Capture the cell that displays the provided text and extract its [X, Y] central coordinate. 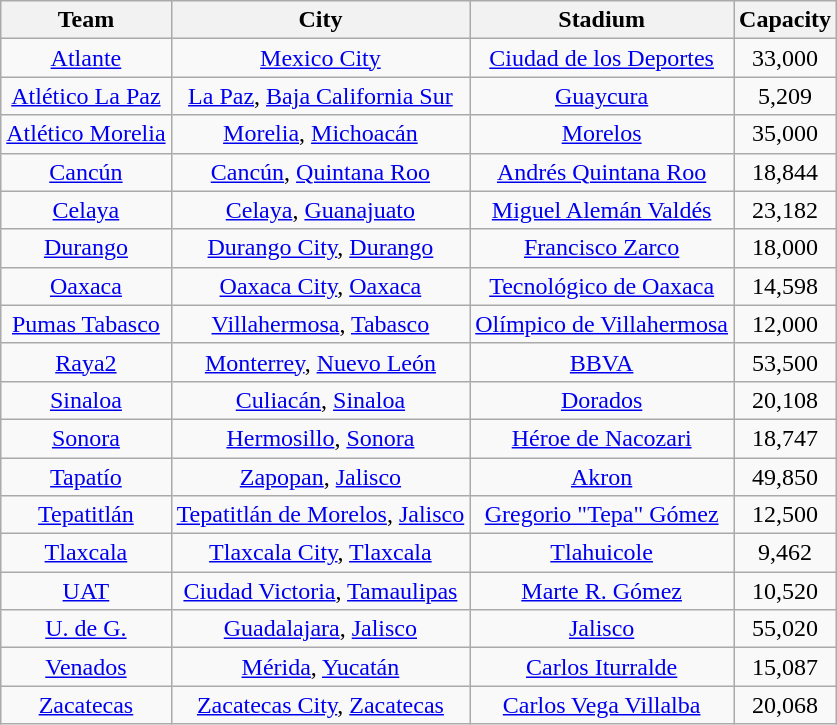
Celaya, Guanajuato [320, 210]
Zacatecas City, Zacatecas [320, 705]
Ciudad Victoria, Tamaulipas [320, 591]
Sinaloa [86, 400]
Venados [86, 667]
Atlético La Paz [86, 96]
Zapopan, Jalisco [320, 477]
Tlahuicole [602, 553]
Pumas Tabasco [86, 324]
Team [86, 20]
20,068 [786, 705]
Guaycura [602, 96]
Monterrey, Nuevo León [320, 362]
55,020 [786, 629]
15,087 [786, 667]
Sonora [86, 438]
Andrés Quintana Roo [602, 172]
City [320, 20]
Cancún [86, 172]
Cancún, Quintana Roo [320, 172]
12,000 [786, 324]
5,209 [786, 96]
Mexico City [320, 58]
Héroe de Nacozari [602, 438]
Villahermosa, Tabasco [320, 324]
UAT [86, 591]
10,520 [786, 591]
Marte R. Gómez [602, 591]
Jalisco [602, 629]
20,108 [786, 400]
12,500 [786, 515]
Tlaxcala City, Tlaxcala [320, 553]
Atlético Morelia [86, 134]
Hermosillo, Sonora [320, 438]
BBVA [602, 362]
U. de G. [86, 629]
Capacity [786, 20]
Gregorio "Tepa" Gómez [602, 515]
Mérida, Yucatán [320, 667]
La Paz, Baja California Sur [320, 96]
23,182 [786, 210]
Oaxaca [86, 286]
53,500 [786, 362]
Olímpico de Villahermosa [602, 324]
18,000 [786, 248]
33,000 [786, 58]
Dorados [602, 400]
Celaya [86, 210]
35,000 [786, 134]
Tapatío [86, 477]
14,598 [786, 286]
Akron [602, 477]
Miguel Alemán Valdés [602, 210]
Morelia, Michoacán [320, 134]
Carlos Iturralde [602, 667]
Oaxaca City, Oaxaca [320, 286]
Raya2 [86, 362]
Durango [86, 248]
49,850 [786, 477]
Atlante [86, 58]
Guadalajara, Jalisco [320, 629]
Culiacán, Sinaloa [320, 400]
Durango City, Durango [320, 248]
Francisco Zarco [602, 248]
Tepatitlán [86, 515]
Zacatecas [86, 705]
18,747 [786, 438]
Tepatitlán de Morelos, Jalisco [320, 515]
Stadium [602, 20]
Tecnológico de Oaxaca [602, 286]
9,462 [786, 553]
Carlos Vega Villalba [602, 705]
Tlaxcala [86, 553]
18,844 [786, 172]
Morelos [602, 134]
Ciudad de los Deportes [602, 58]
